Extract the (x, y) coordinate from the center of the cell holding the provided text.  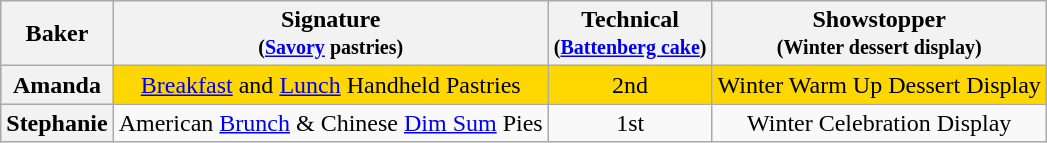
Technical(Battenberg cake) (630, 34)
2nd (630, 85)
Stephanie (57, 123)
American Brunch & Chinese Dim Sum Pies (330, 123)
Showstopper(Winter dessert display) (879, 34)
Winter Celebration Display (879, 123)
Baker (57, 34)
Signature(Savory pastries) (330, 34)
Breakfast and Lunch Handheld Pastries (330, 85)
Winter Warm Up Dessert Display (879, 85)
Amanda (57, 85)
1st (630, 123)
